From the cell containing the given text, extract its center point as (x, y) coordinate. 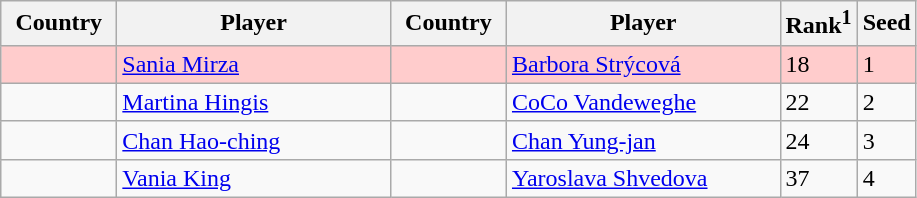
Vania King (254, 178)
Rank1 (818, 24)
Barbora Strýcová (643, 64)
3 (886, 140)
24 (818, 140)
37 (818, 178)
4 (886, 178)
1 (886, 64)
Chan Yung-jan (643, 140)
Seed (886, 24)
CoCo Vandeweghe (643, 102)
Yaroslava Shvedova (643, 178)
Chan Hao-ching (254, 140)
Sania Mirza (254, 64)
18 (818, 64)
Martina Hingis (254, 102)
2 (886, 102)
22 (818, 102)
